Output the (X, Y) coordinate of the center of the cell containing the given text.  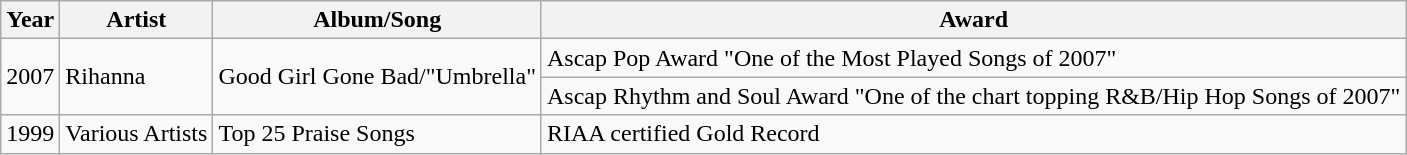
Artist (136, 20)
2007 (30, 77)
Ascap Rhythm and Soul Award "One of the chart topping R&B/Hip Hop Songs of 2007" (973, 96)
Award (973, 20)
RIAA certified Gold Record (973, 134)
Year (30, 20)
Top 25 Praise Songs (378, 134)
Ascap Pop Award "One of the Most Played Songs of 2007" (973, 58)
Good Girl Gone Bad/"Umbrella" (378, 77)
Album/Song (378, 20)
Various Artists (136, 134)
1999 (30, 134)
Rihanna (136, 77)
